Find where the given text appears and provide that cell's center as (x, y) coordinate. 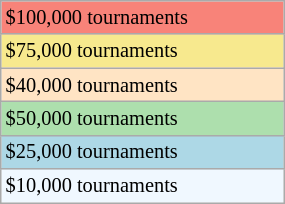
$10,000 tournaments (142, 186)
$100,000 tournaments (142, 17)
$25,000 tournaments (142, 152)
$40,000 tournaments (142, 85)
$50,000 tournaments (142, 118)
$75,000 tournaments (142, 51)
